Scan for the cell matching the given text and deliver its (x, y) coordinate at center. 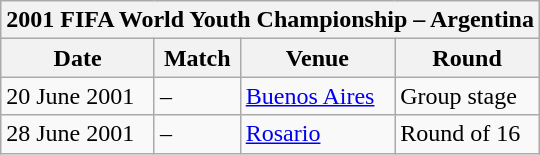
Buenos Aires (317, 96)
28 June 2001 (78, 134)
20 June 2001 (78, 96)
2001 FIFA World Youth Championship – Argentina (270, 20)
Match (197, 58)
Round of 16 (468, 134)
Round (468, 58)
Venue (317, 58)
Date (78, 58)
Group stage (468, 96)
Rosario (317, 134)
